Locate the cell with the specified text and output its [X, Y] center coordinate. 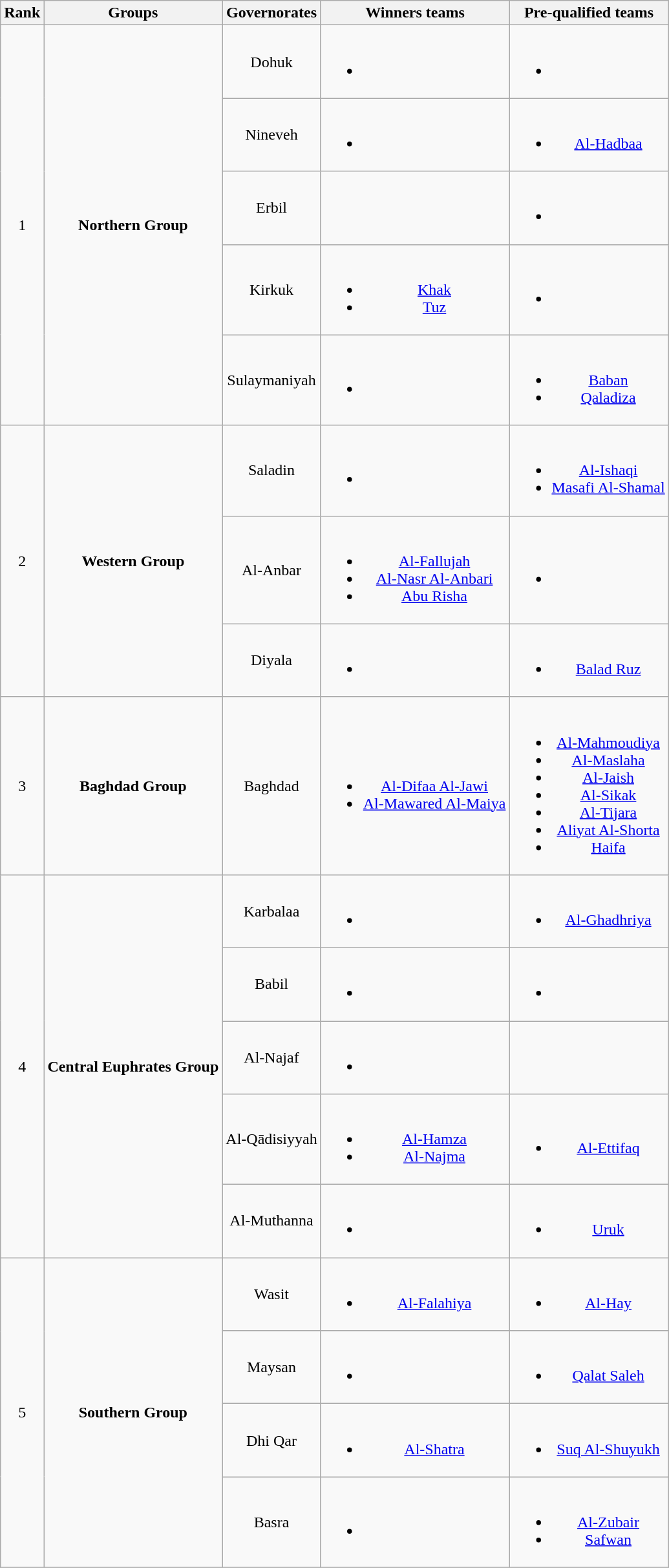
Al-Ettifaq [589, 1139]
Al-ZubairSafwan [589, 1522]
Basra [271, 1522]
Suq Al-Shuyukh [589, 1440]
2 [22, 561]
Al-Shatra [415, 1440]
Al-HamzaAl-Najma [415, 1139]
Karbalaa [271, 911]
Nineveh [271, 134]
Al-IshaqiMasafi Al-Shamal [589, 471]
Kirkuk [271, 290]
Central Euphrates Group [133, 1066]
Al-Anbar [271, 570]
Pre-qualified teams [589, 13]
KhakTuz [415, 290]
BabanQaladiza [589, 380]
Qalat Saleh [589, 1368]
Baghdad [271, 786]
Al-Najaf [271, 1057]
Rank [22, 13]
Winners teams [415, 13]
Groups [133, 13]
Al-Falahiya [415, 1294]
Al-Hadbaa [589, 134]
Dhi Qar [271, 1440]
Baghdad Group [133, 786]
Al-Hay [589, 1294]
Southern Group [133, 1413]
Al-FallujahAl-Nasr Al-AnbariAbu Risha [415, 570]
Al-Qādisiyyah [271, 1139]
4 [22, 1066]
Northern Group [133, 225]
3 [22, 786]
1 [22, 225]
Al-Muthanna [271, 1222]
Al-Difaa Al-JawiAl-Mawared Al-Maiya [415, 786]
Babil [271, 984]
Al-MahmoudiyaAl-MaslahaAl-JaishAl-SikakAl-TijaraAliyat Al-ShortaHaifa [589, 786]
Western Group [133, 561]
Diyala [271, 661]
Erbil [271, 208]
Uruk [589, 1222]
Dohuk [271, 62]
Maysan [271, 1368]
Balad Ruz [589, 661]
Al-Ghadhriya [589, 911]
5 [22, 1413]
Saladin [271, 471]
Governorates [271, 13]
Sulaymaniyah [271, 380]
Wasit [271, 1294]
